Return the [X, Y] coordinate for the center point of the cell that contains the specified text.  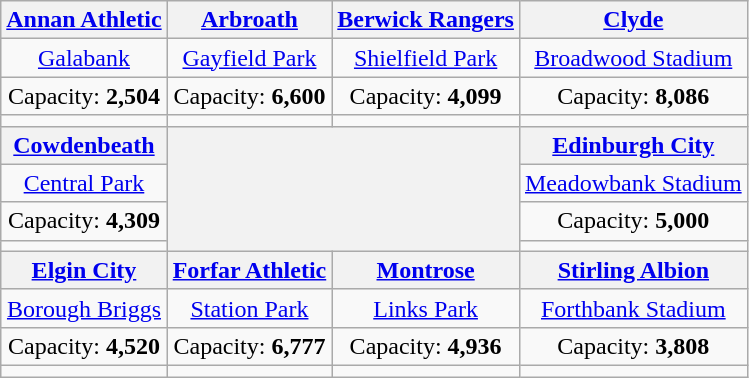
Capacity: 4,936 [426, 346]
Cowdenbeath [84, 145]
Edinburgh City [633, 145]
Capacity: 8,086 [633, 96]
Capacity: 2,504 [84, 96]
Central Park [84, 183]
Annan Athletic [84, 20]
Borough Briggs [84, 308]
Capacity: 5,000 [633, 221]
Station Park [250, 308]
Gayfield Park [250, 58]
Capacity: 4,309 [84, 221]
Capacity: 4,099 [426, 96]
Galabank [84, 58]
Arbroath [250, 20]
Capacity: 4,520 [84, 346]
Meadowbank Stadium [633, 183]
Montrose [426, 270]
Stirling Albion [633, 270]
Forthbank Stadium [633, 308]
Links Park [426, 308]
Capacity: 6,600 [250, 96]
Capacity: 3,808 [633, 346]
Elgin City [84, 270]
Broadwood Stadium [633, 58]
Clyde [633, 20]
Capacity: 6,777 [250, 346]
Berwick Rangers [426, 20]
Forfar Athletic [250, 270]
Shielfield Park [426, 58]
